Find where the given text appears and provide that cell's center as (X, Y) coordinate. 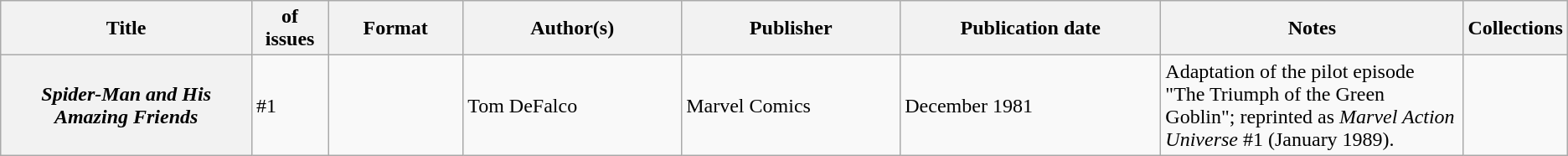
Adaptation of the pilot episode "The Triumph of the Green Goblin"; reprinted as Marvel Action Universe #1 (January 1989). (1312, 106)
Tom DeFalco (573, 106)
Publisher (791, 29)
Collections (1515, 29)
#1 (290, 106)
Author(s) (573, 29)
Spider-Man and His Amazing Friends (126, 106)
of issues (290, 29)
Marvel Comics (791, 106)
Notes (1312, 29)
Publication date (1030, 29)
December 1981 (1030, 106)
Title (126, 29)
Format (395, 29)
